Provide the (X, Y) coordinate of the cell's center where the given text is located.  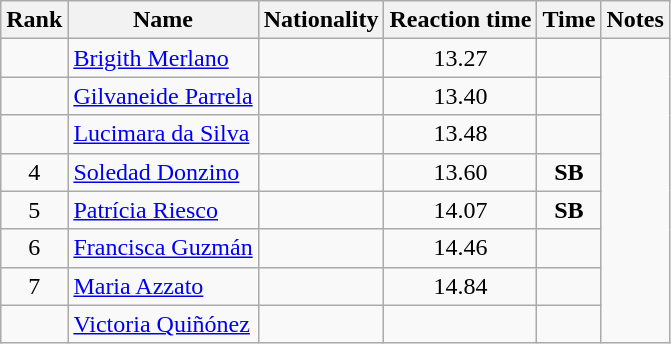
Soledad Donzino (163, 172)
Patrícia Riesco (163, 210)
Name (163, 20)
5 (34, 210)
14.07 (460, 210)
13.27 (460, 58)
6 (34, 248)
13.48 (460, 134)
4 (34, 172)
Victoria Quiñónez (163, 324)
Nationality (321, 20)
Time (569, 20)
Maria Azzato (163, 286)
Reaction time (460, 20)
13.40 (460, 96)
13.60 (460, 172)
14.46 (460, 248)
14.84 (460, 286)
Notes (635, 20)
Lucimara da Silva (163, 134)
Gilvaneide Parrela (163, 96)
Brigith Merlano (163, 58)
Rank (34, 20)
Francisca Guzmán (163, 248)
7 (34, 286)
